Provide the [x, y] coordinate of the cell's center where the given text is located.  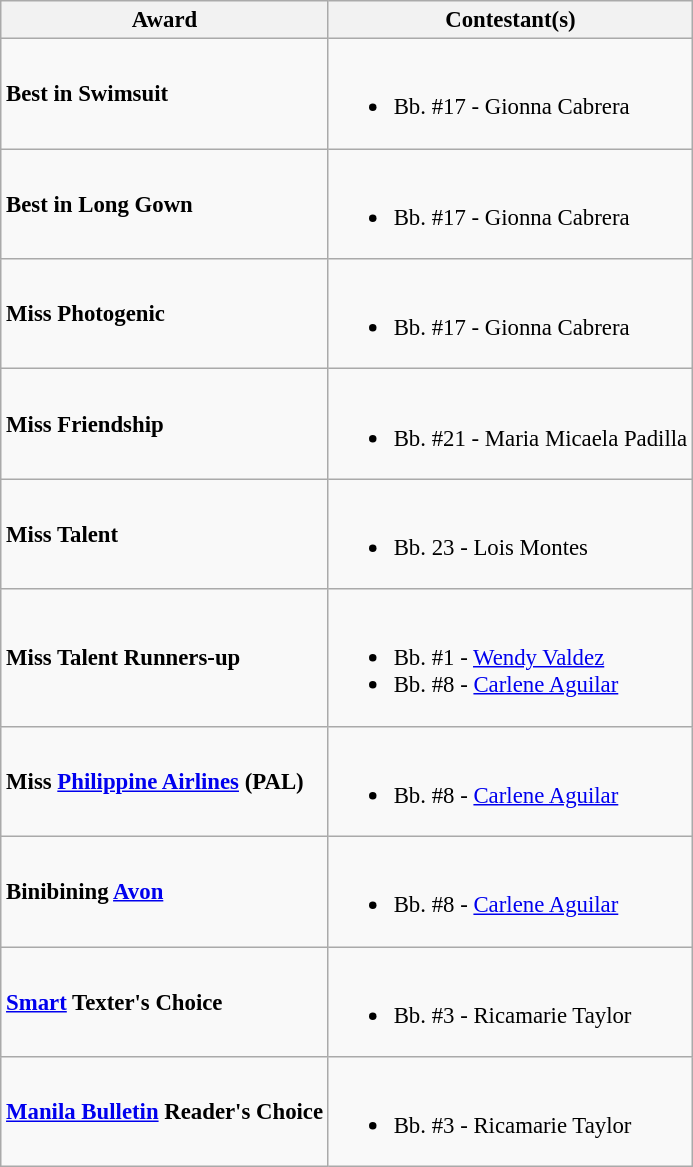
Award [165, 20]
Bb. #21 - Maria Micaela Padilla [510, 424]
Miss Philippine Airlines (PAL) [165, 781]
Bb. #1 - Wendy ValdezBb. #8 - Carlene Aguilar [510, 658]
Smart Texter's Choice [165, 1002]
Bb. 23 - Lois Montes [510, 534]
Miss Friendship [165, 424]
Miss Talent [165, 534]
Best in Swimsuit [165, 94]
Miss Talent Runners-up [165, 658]
Contestant(s) [510, 20]
Binibining Avon [165, 892]
Best in Long Gown [165, 204]
Manila Bulletin Reader's Choice [165, 1112]
Miss Photogenic [165, 314]
